Return (x, y) of the center of cell containing provided text 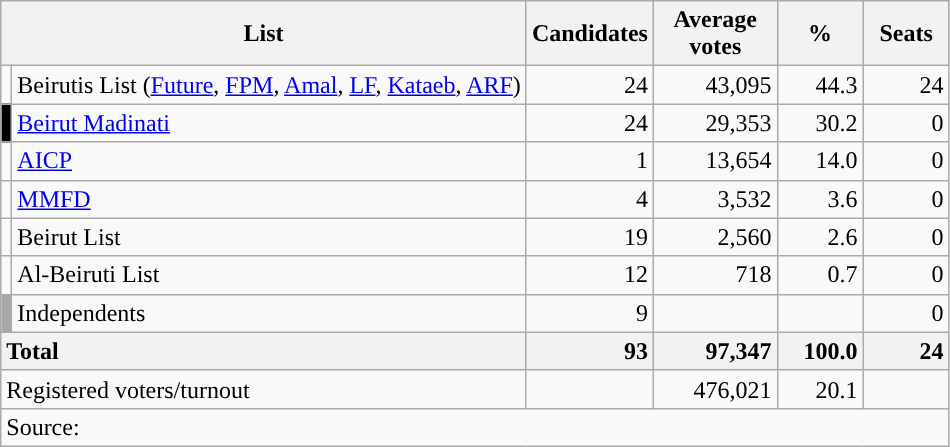
Source: (475, 427)
List (264, 34)
43,095 (715, 85)
718 (715, 275)
9 (590, 313)
14.0 (820, 161)
3.6 (820, 199)
2.6 (820, 237)
1 (590, 161)
MMFD (270, 199)
AICP (270, 161)
0.7 (820, 275)
13,654 (715, 161)
12 (590, 275)
Beirut Madinati (270, 123)
29,353 (715, 123)
Beirut List (270, 237)
Registered voters/turnout (264, 389)
2,560 (715, 237)
Seats (906, 34)
100.0 (820, 351)
44.3 (820, 85)
20.1 (820, 389)
Candidates (590, 34)
476,021 (715, 389)
Average votes (715, 34)
30.2 (820, 123)
Independents (270, 313)
4 (590, 199)
Total (264, 351)
19 (590, 237)
3,532 (715, 199)
93 (590, 351)
97,347 (715, 351)
% (820, 34)
Al-Beiruti List (270, 275)
Beirutis List (Future, FPM, Amal, LF, Kataeb, ARF) (270, 85)
